Identify which cell holds the provided text, then report its (x, y) central coordinate. 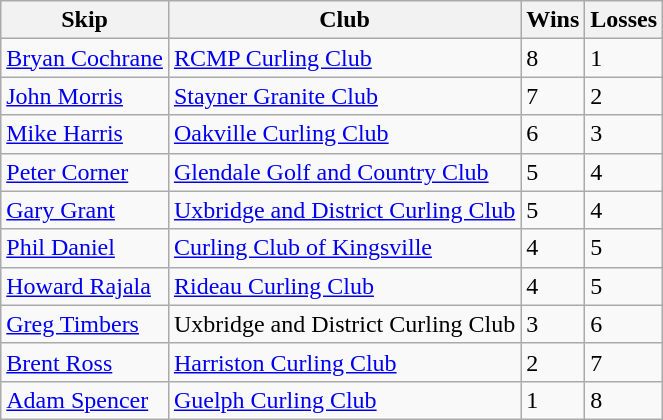
Greg Timbers (85, 324)
Harriston Curling Club (344, 362)
Phil Daniel (85, 248)
Guelph Curling Club (344, 400)
RCMP Curling Club (344, 58)
Losses (624, 20)
Bryan Cochrane (85, 58)
Wins (553, 20)
Peter Corner (85, 172)
Mike Harris (85, 134)
Skip (85, 20)
Brent Ross (85, 362)
Rideau Curling Club (344, 286)
Oakville Curling Club (344, 134)
Stayner Granite Club (344, 96)
Curling Club of Kingsville (344, 248)
Glendale Golf and Country Club (344, 172)
Howard Rajala (85, 286)
Adam Spencer (85, 400)
Club (344, 20)
Gary Grant (85, 210)
John Morris (85, 96)
